Identify which cell holds the provided text, then report its [x, y] central coordinate. 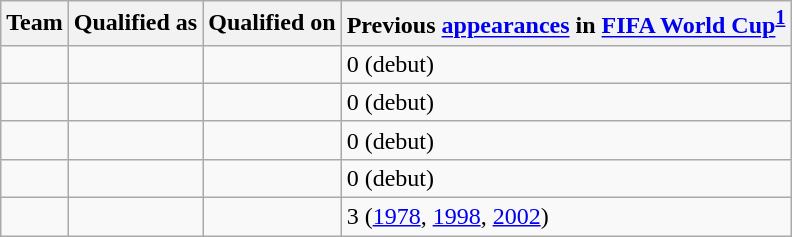
Previous appearances in FIFA World Cup1 [566, 24]
3 (1978, 1998, 2002) [566, 217]
Qualified as [135, 24]
Team [35, 24]
Qualified on [272, 24]
